Extract the [X, Y] coordinate from the center of the cell holding the provided text.  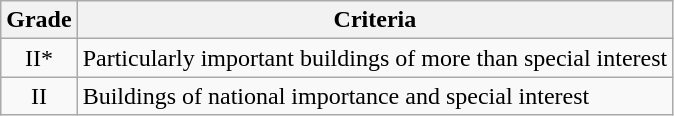
II* [39, 58]
Grade [39, 20]
II [39, 96]
Particularly important buildings of more than special interest [375, 58]
Buildings of national importance and special interest [375, 96]
Criteria [375, 20]
